Determine the [x, y] coordinate at the center of the cell enclosing the given text.  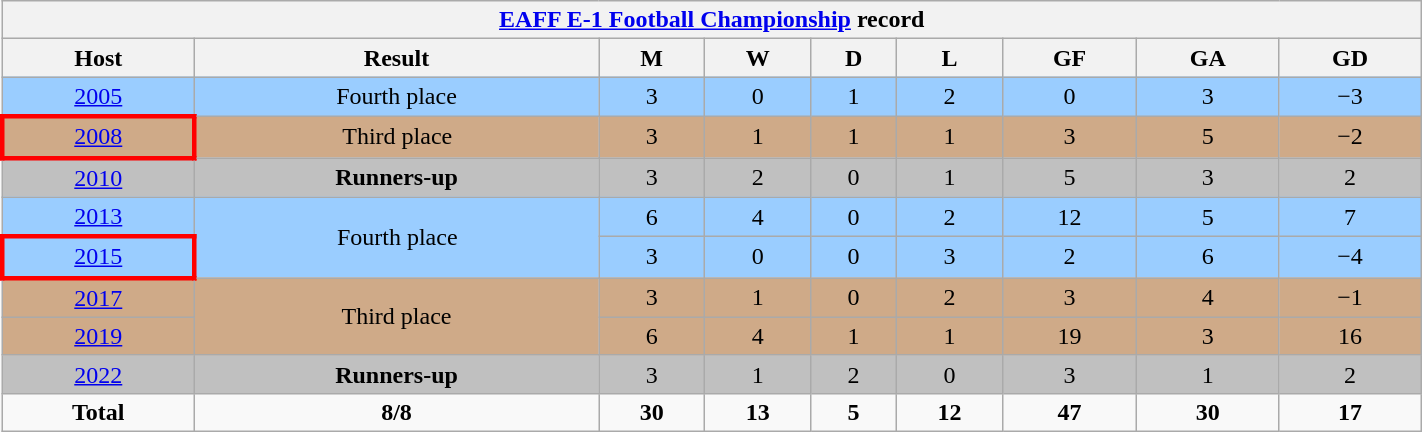
GA [1208, 58]
8/8 [396, 412]
D [854, 58]
−1 [1350, 298]
2008 [98, 136]
2022 [98, 374]
13 [758, 412]
47 [1069, 412]
EAFF E-1 Football Championship record [712, 20]
Host [98, 58]
19 [1069, 336]
7 [1350, 217]
2015 [98, 258]
2013 [98, 217]
L [950, 58]
−2 [1350, 136]
M [652, 58]
2017 [98, 298]
16 [1350, 336]
Total [98, 412]
GF [1069, 58]
Result [396, 58]
−4 [1350, 258]
GD [1350, 58]
2010 [98, 178]
−3 [1350, 97]
W [758, 58]
2005 [98, 97]
2019 [98, 336]
17 [1350, 412]
